For the text-containing cell, return its midpoint in [X, Y] coordinate format. 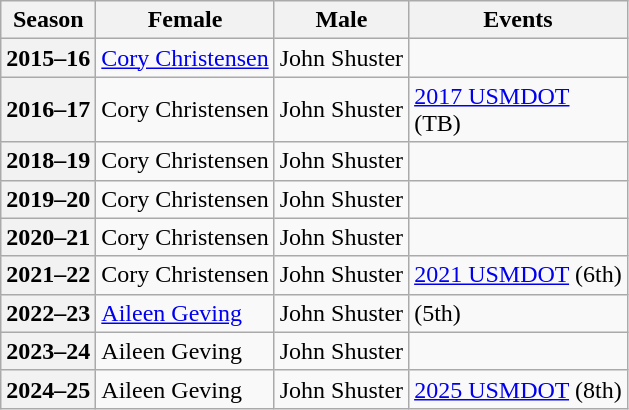
(5th) [518, 313]
Events [518, 20]
Female [185, 20]
Season [48, 20]
2016–17 [48, 110]
2019–20 [48, 199]
2024–25 [48, 389]
2021 USMDOT (6th) [518, 275]
2025 USMDOT (8th) [518, 389]
Male [341, 20]
2020–21 [48, 237]
2021–22 [48, 275]
2023–24 [48, 351]
2015–16 [48, 58]
2022–23 [48, 313]
2018–19 [48, 161]
2017 USMDOT (TB) [518, 110]
